Locate the cell with the specified text and output its [x, y] center coordinate. 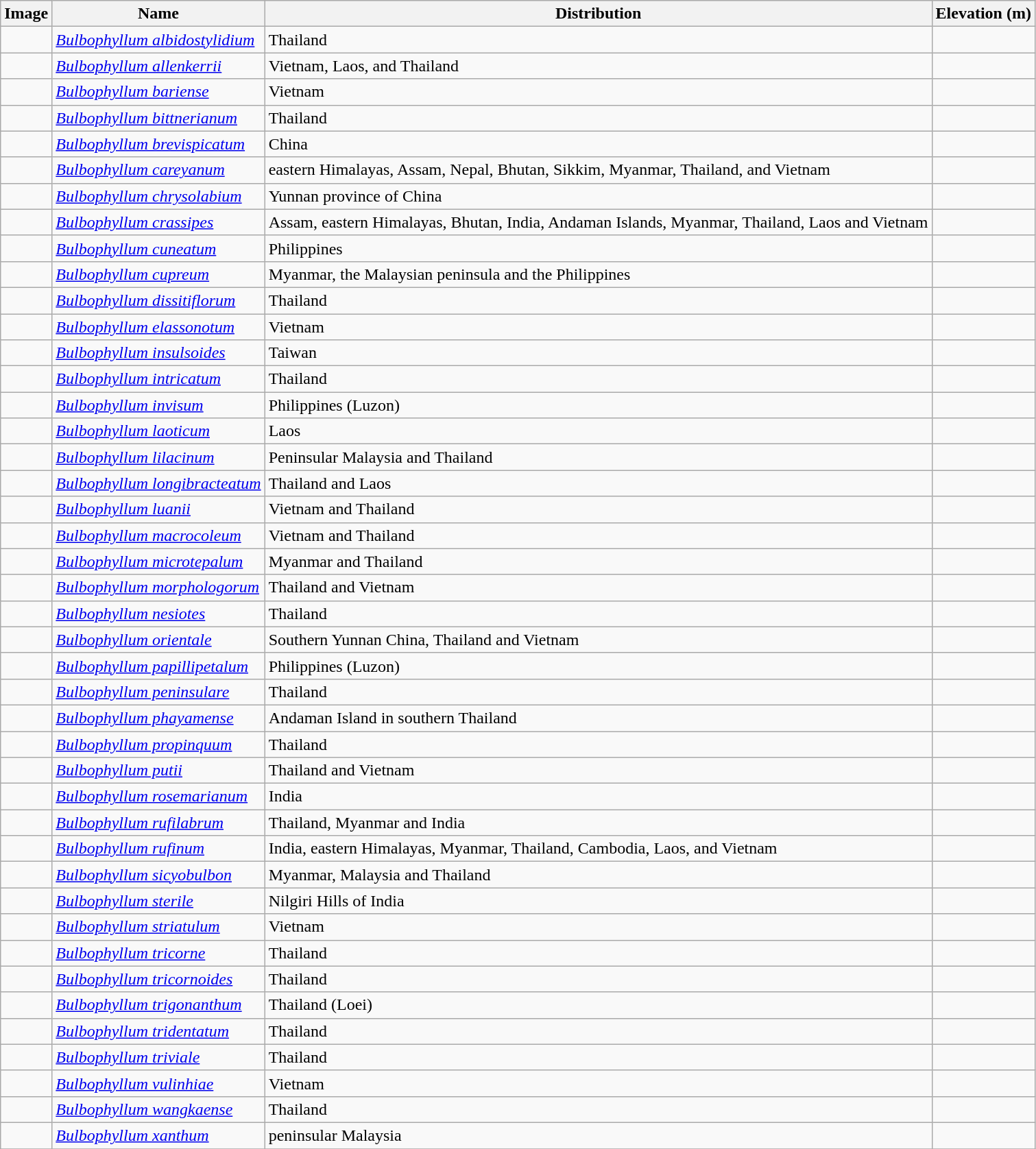
Bulbophyllum xanthum [158, 1135]
Elevation (m) [983, 14]
Bulbophyllum macrocoleum [158, 535]
Bulbophyllum rosemarianum [158, 797]
eastern Himalayas, Assam, Nepal, Bhutan, Sikkim, Myanmar, Thailand, and Vietnam [598, 170]
Bulbophyllum sicyobulbon [158, 875]
Bulbophyllum bariense [158, 92]
Bulbophyllum cupreum [158, 274]
Distribution [598, 14]
Nilgiri Hills of India [598, 901]
Bulbophyllum sterile [158, 901]
Peninsular Malaysia and Thailand [598, 457]
Bulbophyllum chrysolabium [158, 196]
Myanmar and Thailand [598, 561]
peninsular Malaysia [598, 1135]
Bulbophyllum papillipetalum [158, 666]
Laos [598, 431]
Bulbophyllum peninsulare [158, 692]
Bulbophyllum nesiotes [158, 614]
Image [26, 14]
Bulbophyllum tricorne [158, 953]
Southern Yunnan China, Thailand and Vietnam [598, 640]
Bulbophyllum bittnerianum [158, 118]
Bulbophyllum invisum [158, 405]
Bulbophyllum intricatum [158, 379]
Bulbophyllum albidostylidium [158, 40]
Bulbophyllum putii [158, 771]
Bulbophyllum propinquum [158, 744]
Bulbophyllum laoticum [158, 431]
Bulbophyllum cuneatum [158, 248]
Myanmar, Malaysia and Thailand [598, 875]
Yunnan province of China [598, 196]
Bulbophyllum striatulum [158, 927]
Andaman Island in southern Thailand [598, 718]
Bulbophyllum rufinum [158, 849]
Bulbophyllum elassonotum [158, 327]
Name [158, 14]
Bulbophyllum rufilabrum [158, 823]
Philippines [598, 248]
Bulbophyllum triviale [158, 1057]
Bulbophyllum lilacinum [158, 457]
China [598, 144]
Bulbophyllum phayamense [158, 718]
Bulbophyllum orientale [158, 640]
Bulbophyllum wangkaense [158, 1109]
Bulbophyllum morphologorum [158, 588]
India [598, 797]
Assam, eastern Himalayas, Bhutan, India, Andaman Islands, Myanmar, Thailand, Laos and Vietnam [598, 222]
Bulbophyllum allenkerrii [158, 66]
Bulbophyllum luanii [158, 509]
Bulbophyllum insulsoides [158, 353]
Thailand and Laos [598, 483]
Bulbophyllum tridentatum [158, 1031]
Myanmar, the Malaysian peninsula and the Philippines [598, 274]
Bulbophyllum brevispicatum [158, 144]
Bulbophyllum longibracteatum [158, 483]
India, eastern Himalayas, Myanmar, Thailand, Cambodia, Laos, and Vietnam [598, 849]
Bulbophyllum tricornoides [158, 979]
Bulbophyllum trigonanthum [158, 1005]
Vietnam, Laos, and Thailand [598, 66]
Bulbophyllum careyanum [158, 170]
Bulbophyllum microtepalum [158, 561]
Bulbophyllum dissitiflorum [158, 300]
Taiwan [598, 353]
Bulbophyllum vulinhiae [158, 1083]
Thailand (Loei) [598, 1005]
Thailand, Myanmar and India [598, 823]
Bulbophyllum crassipes [158, 222]
